Extract the [X, Y] coordinate from the center of the cell holding the provided text.  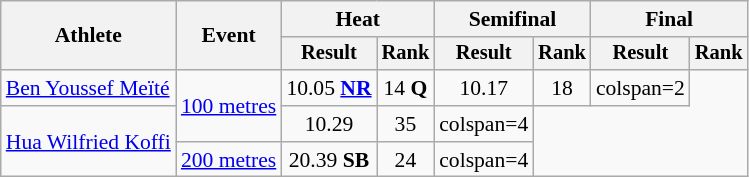
100 metres [228, 106]
10.17 [484, 88]
Semifinal [512, 19]
colspan=4 [484, 124]
10.29 [328, 124]
35 [406, 124]
Heat [358, 19]
colspan=2 [640, 88]
Event [228, 36]
10.05 NR [328, 88]
Final [670, 19]
Hua Wilfried Koffi [88, 142]
Athlete [88, 36]
14 Q [406, 88]
18 [562, 88]
Ben Youssef Meïté [88, 88]
